Find where the given text appears and provide that cell's center as [X, Y] coordinate. 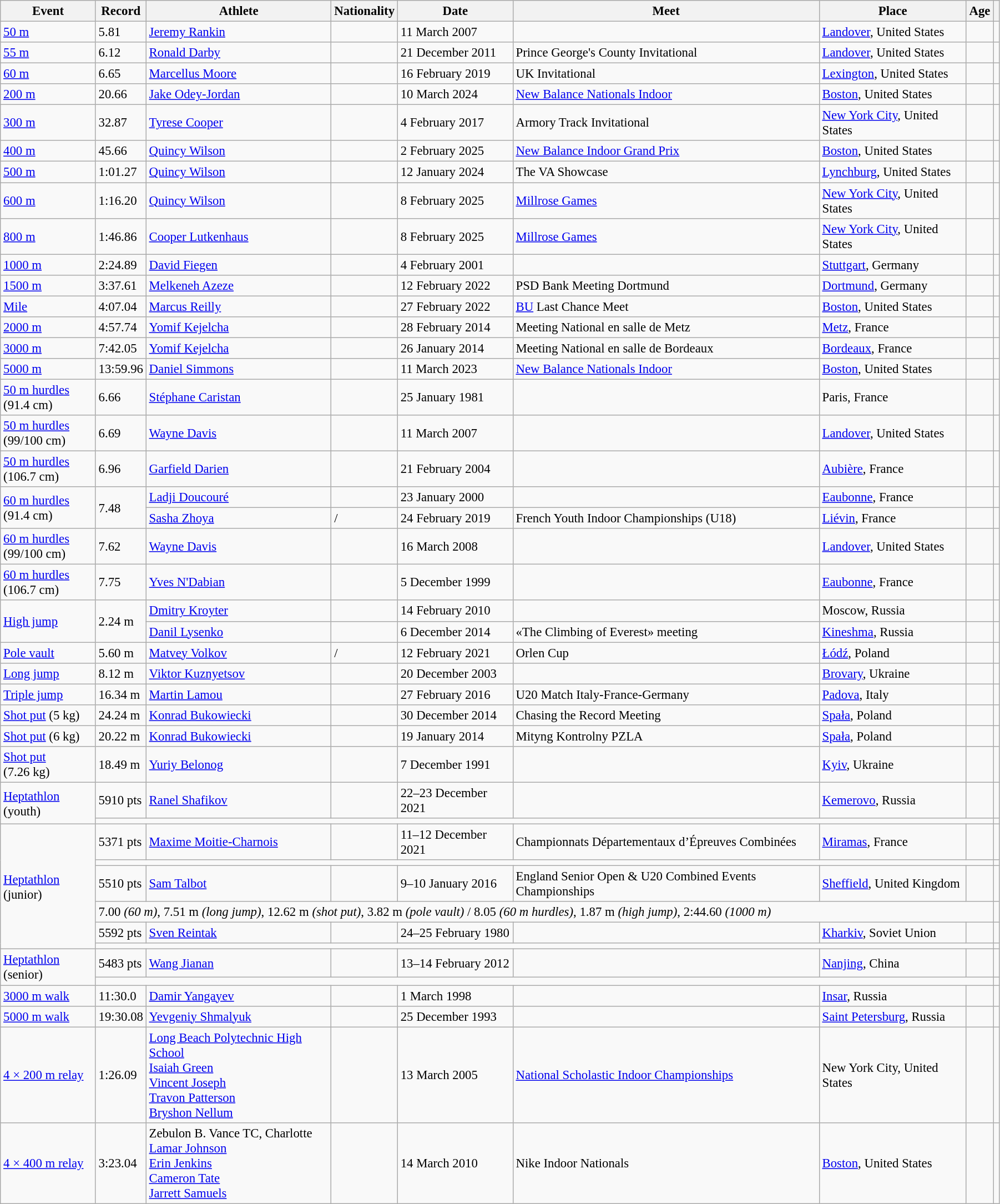
Sheffield, United Kingdom [892, 884]
Stéphane Caristan [239, 397]
Chasing the Record Meeting [666, 716]
50 m hurdles(99/100 cm) [48, 433]
Metz, France [892, 328]
Danil Lysenko [239, 632]
5592 pts [121, 933]
Saint Petersburg, Russia [892, 1016]
5000 m walk [48, 1016]
12 January 2024 [455, 172]
21 February 2004 [455, 470]
Date [455, 11]
Heptathlon(youth) [48, 803]
200 m [48, 94]
Paris, France [892, 397]
3000 m [48, 348]
14 February 2010 [455, 611]
60 m hurdles(91.4 cm) [48, 507]
55 m [48, 53]
7 December 1991 [455, 765]
National Scholastic Indoor Championships [666, 1075]
Armory Track Invitational [666, 123]
7.62 [121, 546]
England Senior Open & U20 Combined Events Championships [666, 884]
2.24 m [121, 622]
Miramas, France [892, 843]
Mityng Kontrolny PZLA [666, 736]
Jeremy Rankin [239, 32]
7.75 [121, 583]
Insar, Russia [892, 996]
4 × 200 m relay [48, 1075]
Ranel Shafikov [239, 800]
9–10 January 2016 [455, 884]
Stuttgart, Germany [892, 265]
Place [892, 11]
High jump [48, 622]
Cooper Lutkenhaus [239, 236]
45.66 [121, 152]
Heptathlon(senior) [48, 967]
Kharkiv, Soviet Union [892, 933]
Damir Yangayev [239, 996]
4 February 2001 [455, 265]
Age [980, 11]
6 December 2014 [455, 632]
Record [121, 11]
«The Climbing of Everest» meeting [666, 632]
Triple jump [48, 694]
16 March 2008 [455, 546]
7.00 (60 m), 7.51 m (long jump), 12.62 m (shot put), 3.82 m (pole vault) / 8.05 (60 m hurdles), 1.87 m (high jump), 2:44.60 (1000 m) [544, 912]
7:42.05 [121, 348]
13–14 February 2012 [455, 963]
Maxime Moitie-Charnois [239, 843]
Nanjing, China [892, 963]
27 February 2016 [455, 694]
18.49 m [121, 765]
Marcus Reilly [239, 306]
Championnats Départementaux d’Épreuves Combinées [666, 843]
Sven Reintak [239, 933]
2000 m [48, 328]
Ronald Darby [239, 53]
11 March 2023 [455, 369]
Dmitry Kroyter [239, 611]
Padova, Italy [892, 694]
1000 m [48, 265]
Lexington, United States [892, 74]
5910 pts [121, 800]
25 January 1981 [455, 397]
Long jump [48, 673]
20.66 [121, 94]
14 March 2010 [455, 1163]
16 February 2019 [455, 74]
1:46.86 [121, 236]
27 February 2022 [455, 306]
Melkeneh Azeze [239, 285]
19:30.08 [121, 1016]
6.96 [121, 470]
Pole vault [48, 653]
Yves N'Dabian [239, 583]
11:30.0 [121, 996]
Yuriy Belonog [239, 765]
1:01.27 [121, 172]
Nationality [364, 11]
6.69 [121, 433]
U20 Match Italy-France-Germany [666, 694]
David Fiegen [239, 265]
Lynchburg, United States [892, 172]
Prince George's County Invitational [666, 53]
Mile [48, 306]
22–23 December 2021 [455, 800]
26 January 2014 [455, 348]
4:07.04 [121, 306]
23 January 2000 [455, 497]
20.22 m [121, 736]
Garfield Darien [239, 470]
Aubière, France [892, 470]
French Youth Indoor Championships (U18) [666, 518]
5.81 [121, 32]
12 February 2022 [455, 285]
1 March 1998 [455, 996]
Moscow, Russia [892, 611]
2:24.89 [121, 265]
Meeting National en salle de Bordeaux [666, 348]
10 March 2024 [455, 94]
800 m [48, 236]
5483 pts [121, 963]
60 m hurdles(106.7 cm) [48, 583]
3:37.61 [121, 285]
1:16.20 [121, 201]
Athlete [239, 11]
Sam Talbot [239, 884]
Sasha Zhoya [239, 518]
5371 pts [121, 843]
24–25 February 1980 [455, 933]
5.60 m [121, 653]
6.12 [121, 53]
Brovary, Ukraine [892, 673]
12 February 2021 [455, 653]
6.66 [121, 397]
1:26.09 [121, 1075]
11–12 December 2021 [455, 843]
32.87 [121, 123]
3000 m walk [48, 996]
Kemerovo, Russia [892, 800]
Yevgeniy Shmalyuk [239, 1016]
Dortmund, Germany [892, 285]
Bordeaux, France [892, 348]
5000 m [48, 369]
21 December 2011 [455, 53]
3:23.04 [121, 1163]
Meeting National en salle de Metz [666, 328]
50 m hurdles(106.7 cm) [48, 470]
5510 pts [121, 884]
30 December 2014 [455, 716]
24.24 m [121, 716]
Orlen Cup [666, 653]
50 m [48, 32]
Kineshma, Russia [892, 632]
Matvey Volkov [239, 653]
PSD Bank Meeting Dortmund [666, 285]
The VA Showcase [666, 172]
4:57.74 [121, 328]
Tyrese Cooper [239, 123]
Heptathlon(junior) [48, 887]
Zebulon B. Vance TC, CharlotteLamar JohnsonErin JenkinsCameron TateJarrett Samuels [239, 1163]
2 February 2025 [455, 152]
Long Beach Polytechnic High SchoolIsaiah GreenVincent JosephTravon PattersonBryshon Nellum [239, 1075]
25 December 1993 [455, 1016]
24 February 2019 [455, 518]
300 m [48, 123]
Meet [666, 11]
600 m [48, 201]
5 December 1999 [455, 583]
New Balance Indoor Grand Prix [666, 152]
Shot put (5 kg) [48, 716]
6.65 [121, 74]
Wang Jianan [239, 963]
Kyiv, Ukraine [892, 765]
BU Last Chance Meet [666, 306]
Nike Indoor Nationals [666, 1163]
Shot put (6 kg) [48, 736]
Ladji Doucouré [239, 497]
Martin Lamou [239, 694]
16.34 m [121, 694]
500 m [48, 172]
4 × 400 m relay [48, 1163]
1500 m [48, 285]
Viktor Kuznyetsov [239, 673]
60 m hurdles(99/100 cm) [48, 546]
4 February 2017 [455, 123]
Liévin, France [892, 518]
28 February 2014 [455, 328]
400 m [48, 152]
13:59.96 [121, 369]
8.12 m [121, 673]
60 m [48, 74]
Shot put (7.26 kg) [48, 765]
13 March 2005 [455, 1075]
19 January 2014 [455, 736]
Łódź, Poland [892, 653]
Daniel Simmons [239, 369]
Event [48, 11]
20 December 2003 [455, 673]
Marcellus Moore [239, 74]
7.48 [121, 507]
50 m hurdles(91.4 cm) [48, 397]
Jake Odey-Jordan [239, 94]
UK Invitational [666, 74]
